From the cell containing the given text, extract its center point as (x, y) coordinate. 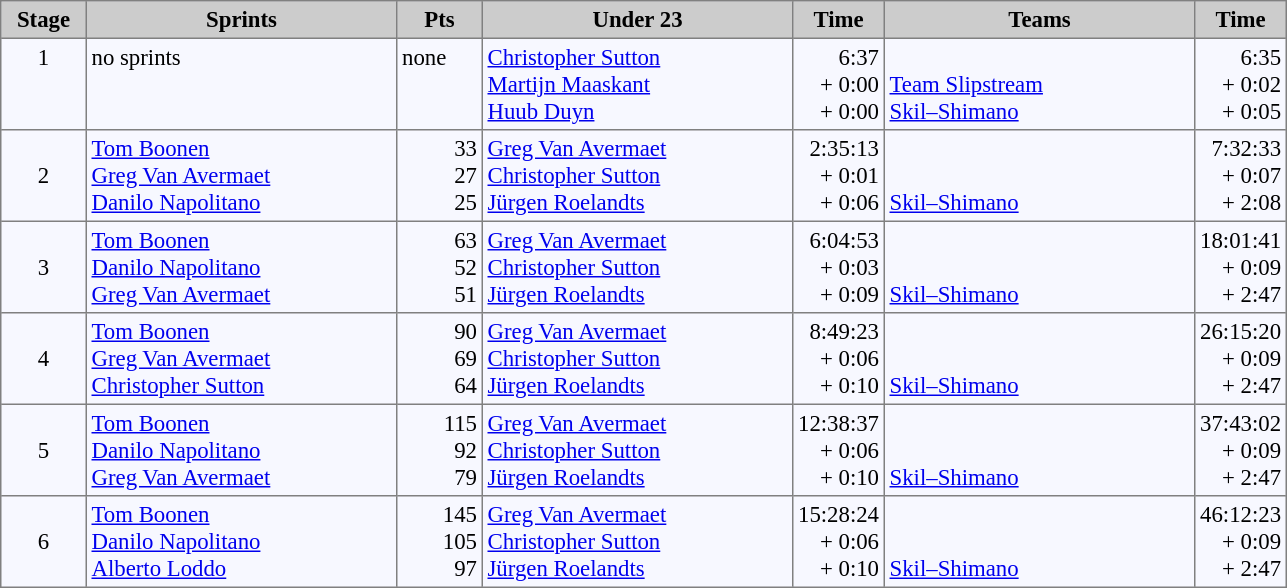
Under 23 (637, 20)
Tom Boonen Greg Van Avermaet Christopher Sutton (241, 359)
1 (44, 84)
15:28:24 + 0:06 + 0:10 (839, 542)
90 69 64 (440, 359)
14510597 (440, 542)
37:43:02 + 0:09 + 2:47 (1241, 450)
8:49:23 + 0:06 + 0:10 (839, 359)
Stage (44, 20)
Pts (440, 20)
Sprints (241, 20)
33 27 25 (440, 176)
5 (44, 450)
6:04:53 + 0:03 + 0:09 (839, 267)
63 52 51 (440, 267)
Tom Boonen Greg Van Avermaet Danilo Napolitano (241, 176)
2 (44, 176)
4 (44, 359)
26:15:20 + 0:09 + 2:47 (1241, 359)
6 (44, 542)
none (440, 84)
Christopher Sutton Martijn Maaskant Huub Duyn (637, 84)
2:35:13 + 0:01 + 0:06 (839, 176)
7:32:33 + 0:07 + 2:08 (1241, 176)
no sprints (241, 84)
46:12:23 + 0:09 + 2:47 (1241, 542)
Team Slipstream Skil–Shimano (1039, 84)
115 92 79 (440, 450)
3 (44, 267)
18:01:41 + 0:09 + 2:47 (1241, 267)
6:37 + 0:00 + 0:00 (839, 84)
Tom Boonen Danilo Napolitano Alberto Loddo (241, 542)
Teams (1039, 20)
6:35 + 0:02 + 0:05 (1241, 84)
12:38:37 + 0:06 + 0:10 (839, 450)
